For the text-containing cell, return its midpoint in (X, Y) coordinate format. 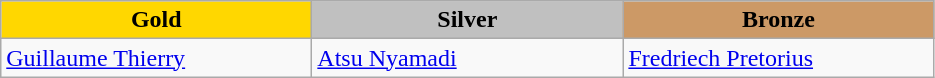
Guillaume Thierry (156, 58)
Bronze (778, 20)
Silver (468, 20)
Gold (156, 20)
Fredriech Pretorius (778, 58)
Atsu Nyamadi (468, 58)
